Search for the cell housing the specified text and yield its [X, Y] center coordinate. 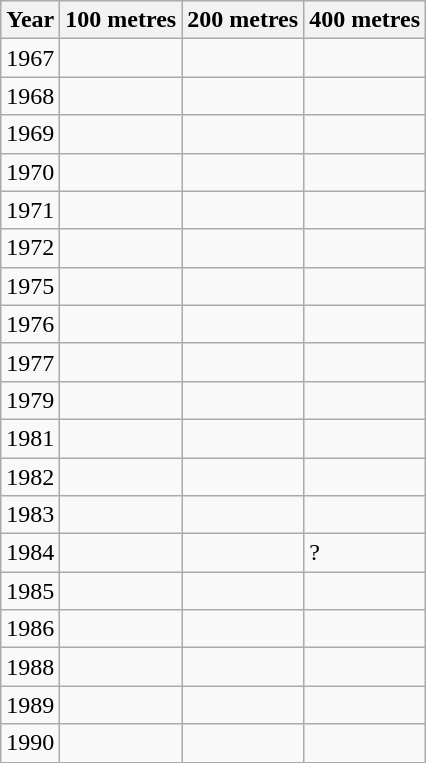
1976 [30, 324]
1977 [30, 362]
1969 [30, 134]
1975 [30, 286]
Year [30, 20]
1982 [30, 477]
200 metres [243, 20]
1986 [30, 629]
1972 [30, 248]
1981 [30, 438]
1970 [30, 172]
400 metres [365, 20]
1967 [30, 58]
? [365, 553]
1988 [30, 667]
1979 [30, 400]
1985 [30, 591]
1989 [30, 705]
1968 [30, 96]
1983 [30, 515]
1971 [30, 210]
1984 [30, 553]
100 metres [121, 20]
1990 [30, 743]
